Capture the cell that displays the provided text and extract its (x, y) central coordinate. 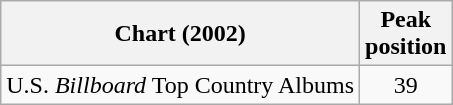
U.S. Billboard Top Country Albums (180, 85)
Peakposition (406, 34)
39 (406, 85)
Chart (2002) (180, 34)
